Determine the [x, y] coordinate at the center of the cell enclosing the given text.  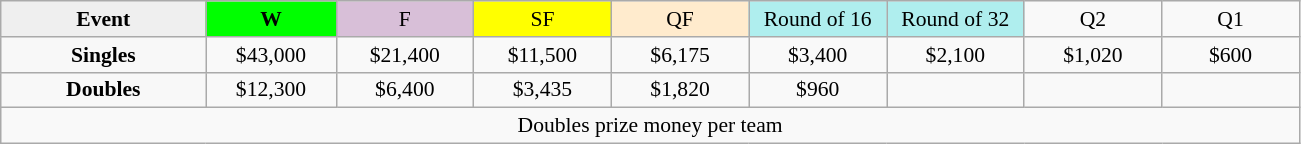
$1,020 [1093, 55]
Q2 [1093, 19]
$1,820 [680, 90]
SF [543, 19]
Q1 [1231, 19]
Doubles [104, 90]
Round of 16 [818, 19]
$21,400 [405, 55]
$11,500 [543, 55]
$43,000 [271, 55]
$6,400 [405, 90]
Doubles prize money per team [650, 126]
W [271, 19]
Singles [104, 55]
$12,300 [271, 90]
$2,100 [955, 55]
$6,175 [680, 55]
$600 [1231, 55]
Event [104, 19]
$3,400 [818, 55]
Round of 32 [955, 19]
$960 [818, 90]
QF [680, 19]
F [405, 19]
$3,435 [543, 90]
